Capture the cell that displays the provided text and extract its [x, y] central coordinate. 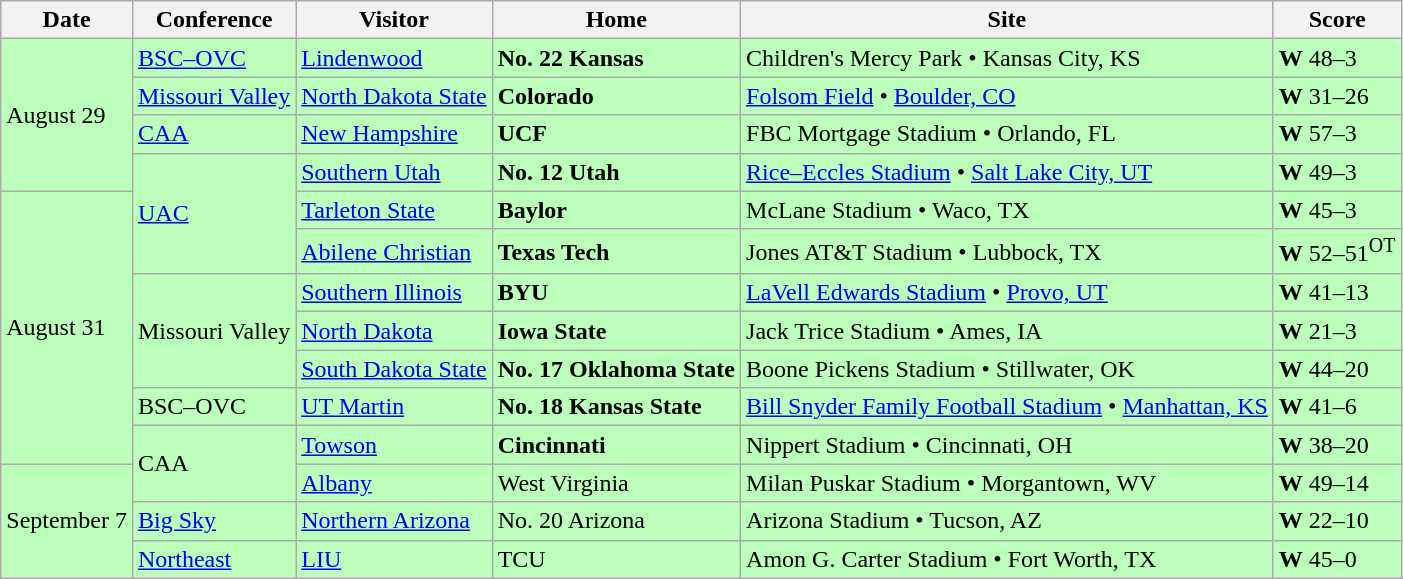
Southern Illinois [394, 293]
Towson [394, 445]
W 52–51OT [1337, 252]
Site [1008, 20]
Colorado [616, 96]
Amon G. Carter Stadium • Fort Worth, TX [1008, 559]
W 41–13 [1337, 293]
W 49–3 [1337, 172]
New Hampshire [394, 134]
Date [67, 20]
No. 17 Oklahoma State [616, 369]
Jones AT&T Stadium • Lubbock, TX [1008, 252]
Visitor [394, 20]
Iowa State [616, 331]
September 7 [67, 521]
W 31–26 [1337, 96]
Folsom Field • Boulder, CO [1008, 96]
McLane Stadium • Waco, TX [1008, 210]
W 22–10 [1337, 521]
Boone Pickens Stadium • Stillwater, OK [1008, 369]
W 45–3 [1337, 210]
West Virginia [616, 483]
Albany [394, 483]
UAC [214, 214]
Conference [214, 20]
Tarleton State [394, 210]
BYU [616, 293]
Nippert Stadium • Cincinnati, OH [1008, 445]
August 29 [67, 115]
No. 18 Kansas State [616, 407]
Southern Utah [394, 172]
Texas Tech [616, 252]
FBC Mortgage Stadium • Orlando, FL [1008, 134]
TCU [616, 559]
Milan Puskar Stadium • Morgantown, WV [1008, 483]
Big Sky [214, 521]
South Dakota State [394, 369]
W 49–14 [1337, 483]
LaVell Edwards Stadium • Provo, UT [1008, 293]
Home [616, 20]
No. 20 Arizona [616, 521]
W 41–6 [1337, 407]
Bill Snyder Family Football Stadium • Manhattan, KS [1008, 407]
Abilene Christian [394, 252]
UT Martin [394, 407]
August 31 [67, 328]
W 57–3 [1337, 134]
W 44–20 [1337, 369]
Lindenwood [394, 58]
Arizona Stadium • Tucson, AZ [1008, 521]
Northern Arizona [394, 521]
Jack Trice Stadium • Ames, IA [1008, 331]
Baylor [616, 210]
North Dakota State [394, 96]
Northeast [214, 559]
W 38–20 [1337, 445]
Children's Mercy Park • Kansas City, KS [1008, 58]
North Dakota [394, 331]
No. 22 Kansas [616, 58]
LIU [394, 559]
No. 12 Utah [616, 172]
Score [1337, 20]
Cincinnati [616, 445]
W 48–3 [1337, 58]
W 45–0 [1337, 559]
Rice–Eccles Stadium • Salt Lake City, UT [1008, 172]
W 21–3 [1337, 331]
UCF [616, 134]
